Find where the given text appears and provide that cell's center as [X, Y] coordinate. 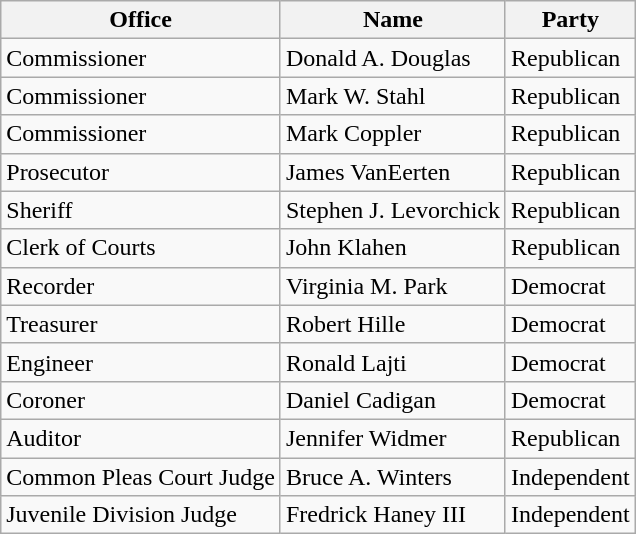
Office [141, 20]
Bruce A. Winters [392, 477]
Fredrick Haney III [392, 515]
Clerk of Courts [141, 248]
John Klahen [392, 248]
Auditor [141, 438]
Coroner [141, 400]
Common Pleas Court Judge [141, 477]
Prosecutor [141, 172]
James VanEerten [392, 172]
Mark W. Stahl [392, 96]
Virginia M. Park [392, 286]
Donald A. Douglas [392, 58]
Mark Coppler [392, 134]
Sheriff [141, 210]
Ronald Lajti [392, 362]
Robert Hille [392, 324]
Daniel Cadigan [392, 400]
Jennifer Widmer [392, 438]
Party [570, 20]
Stephen J. Levorchick [392, 210]
Juvenile Division Judge [141, 515]
Treasurer [141, 324]
Name [392, 20]
Engineer [141, 362]
Recorder [141, 286]
